For the text-containing cell, return its midpoint in [X, Y] coordinate format. 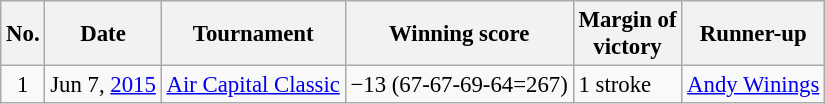
1 [23, 85]
Jun 7, 2015 [103, 85]
Date [103, 34]
No. [23, 34]
Tournament [253, 34]
1 stroke [628, 85]
Air Capital Classic [253, 85]
Andy Winings [754, 85]
−13 (67-67-69-64=267) [459, 85]
Runner-up [754, 34]
Margin ofvictory [628, 34]
Winning score [459, 34]
